Find where the given text appears and provide that cell's center as [X, Y] coordinate. 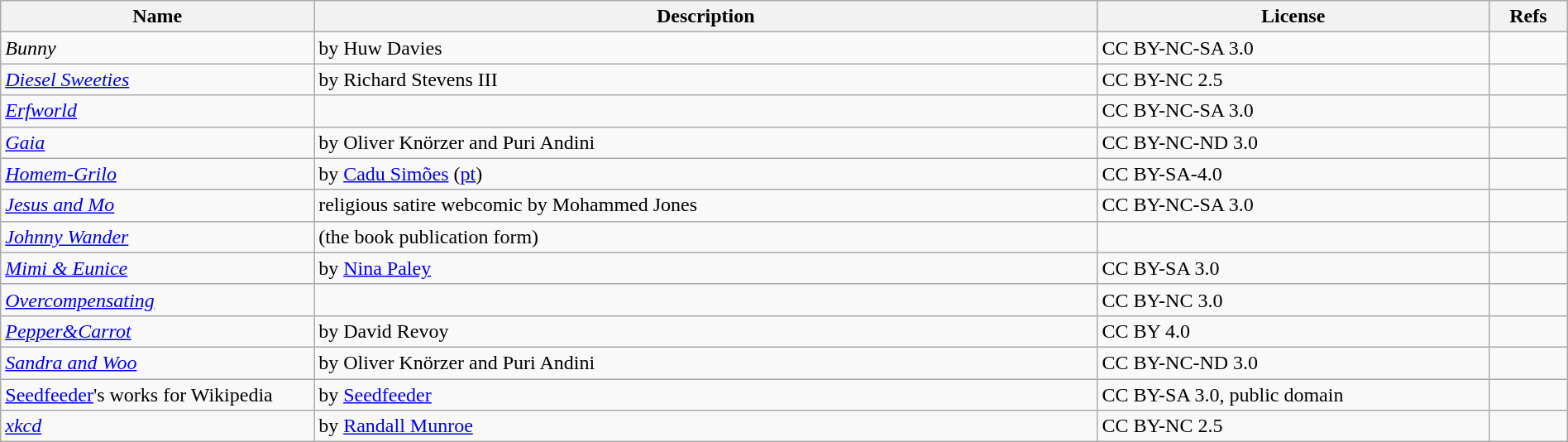
religious satire webcomic by Mohammed Jones [706, 205]
CC BY-NC 3.0 [1293, 300]
Pepper&Carrot [157, 331]
by Huw Davies [706, 48]
(the book publication form) [706, 237]
by Richard Stevens III [706, 79]
by Cadu Simões (pt) [706, 174]
by Nina Paley [706, 268]
Mimi & Eunice [157, 268]
Seedfeeder's works for Wikipedia [157, 395]
Diesel Sweeties [157, 79]
CC BY-SA 3.0 [1293, 268]
CC BY-SA-4.0 [1293, 174]
by Seedfeeder [706, 395]
Name [157, 17]
xkcd [157, 426]
CC BY 4.0 [1293, 331]
Sandra and Woo [157, 363]
Overcompensating [157, 300]
Gaia [157, 142]
Johnny Wander [157, 237]
Refs [1528, 17]
by David Revoy [706, 331]
Description [706, 17]
Jesus and Mo [157, 205]
by Randall Munroe [706, 426]
Homem-Grilo [157, 174]
Erfworld [157, 111]
Bunny [157, 48]
License [1293, 17]
CC BY-SA 3.0, public domain [1293, 395]
